Determine the [X, Y] coordinate at the center of the cell enclosing the given text.  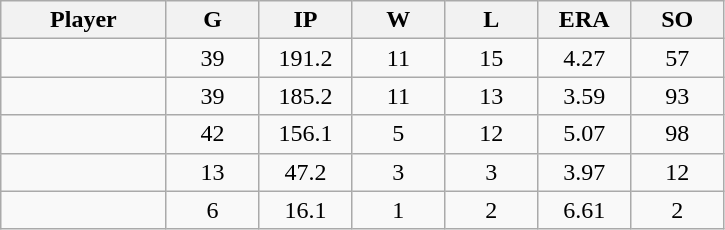
ERA [584, 20]
98 [678, 134]
Player [84, 20]
5.07 [584, 134]
16.1 [306, 210]
191.2 [306, 58]
6.61 [584, 210]
93 [678, 96]
6 [212, 210]
57 [678, 58]
15 [492, 58]
IP [306, 20]
3.59 [584, 96]
185.2 [306, 96]
5 [398, 134]
156.1 [306, 134]
L [492, 20]
1 [398, 210]
4.27 [584, 58]
G [212, 20]
W [398, 20]
3.97 [584, 172]
SO [678, 20]
42 [212, 134]
47.2 [306, 172]
